From the cell containing the given text, extract its center point as (x, y) coordinate. 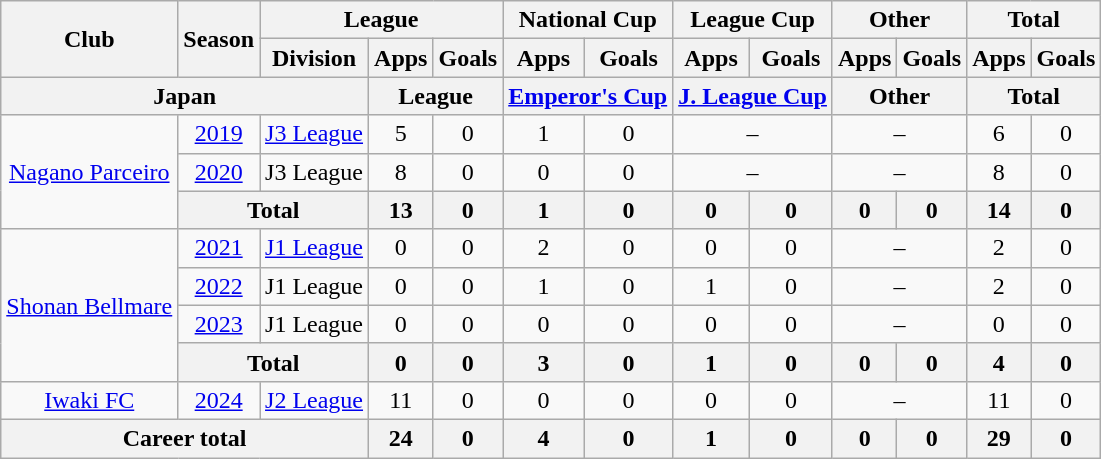
Career total (185, 438)
J. League Cup (753, 96)
Shonan Bellmare (90, 305)
2019 (219, 134)
3 (544, 362)
29 (999, 438)
Japan (185, 96)
Club (90, 39)
Division (314, 58)
Emperor's Cup (588, 96)
2022 (219, 286)
2023 (219, 324)
National Cup (588, 20)
League Cup (753, 20)
6 (999, 134)
2021 (219, 248)
2020 (219, 172)
Season (219, 39)
Nagano Parceiro (90, 172)
Iwaki FC (90, 400)
13 (401, 210)
J2 League (314, 400)
5 (401, 134)
24 (401, 438)
14 (999, 210)
2024 (219, 400)
